Capture the cell that displays the provided text and extract its (x, y) central coordinate. 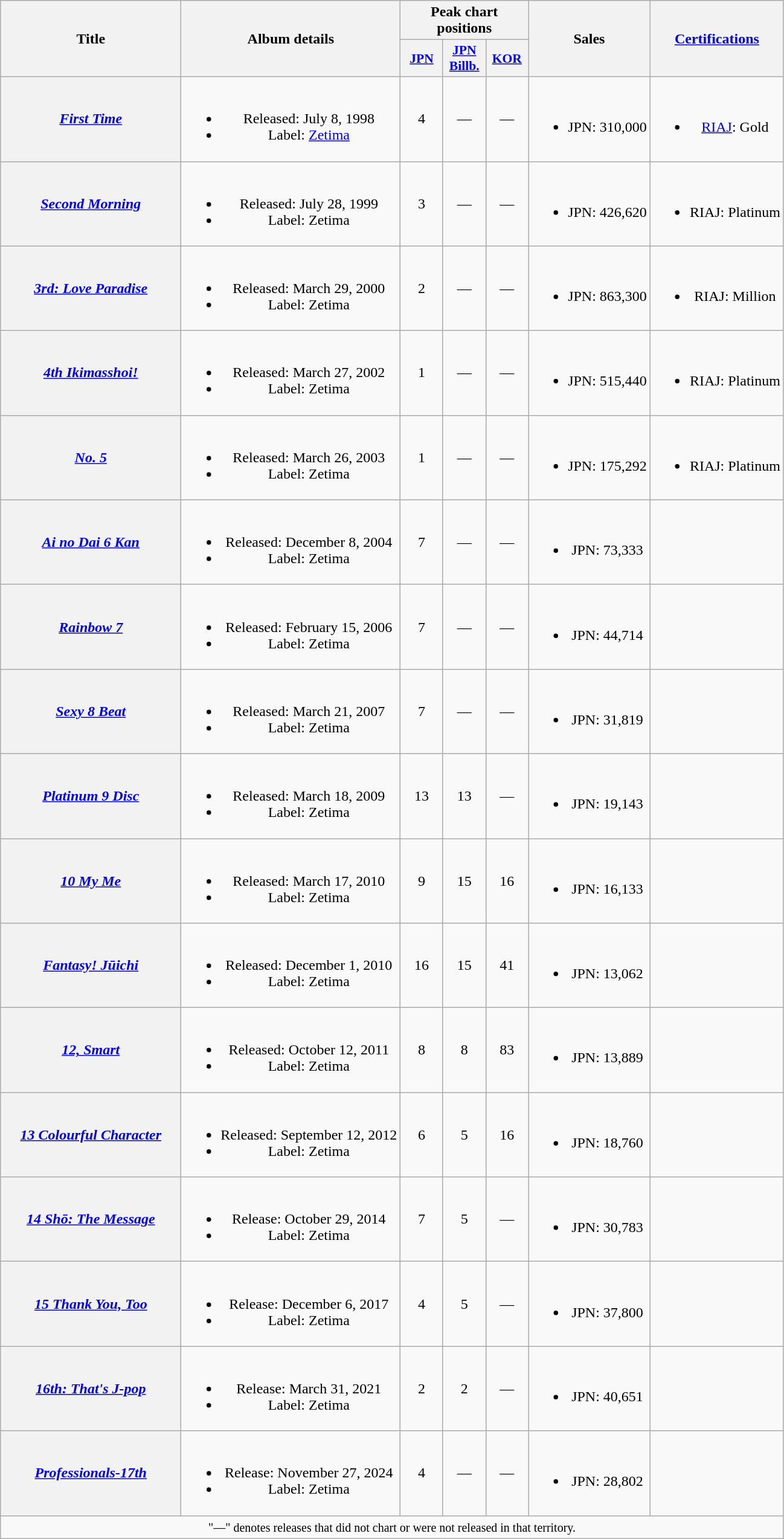
41 (507, 966)
JPN Billb. (464, 58)
JPN: 13,889 (590, 1050)
Released: February 15, 2006Label: Zetima (291, 627)
KOR (507, 58)
Certifications (716, 39)
Release: December 6, 2017Label: Zetima (291, 1304)
Released: March 26, 2003Label: Zetima (291, 457)
Released: December 8, 2004Label: Zetima (291, 542)
Sales (590, 39)
Title (91, 39)
Ai no Dai 6 Kan (91, 542)
Release: October 29, 2014Label: Zetima (291, 1219)
Rainbow 7 (91, 627)
Released: March 21, 2007Label: Zetima (291, 711)
JPN: 30,783 (590, 1219)
13 Colourful Character (91, 1135)
RIAJ: Million (716, 288)
12, Smart (91, 1050)
16th: That's J-pop (91, 1389)
Released: July 28, 1999Label: Zetima (291, 204)
14 Shō: The Message (91, 1219)
Released: July 8, 1998Label: Zetima (291, 119)
4th Ikimasshoi! (91, 373)
JPN: 19,143 (590, 796)
Sexy 8 Beat (91, 711)
Platinum 9 Disc (91, 796)
JPN: 310,000 (590, 119)
Fantasy! Jūichi (91, 966)
Album details (291, 39)
JPN: 515,440 (590, 373)
Released: March 17, 2010Label: Zetima (291, 881)
JPN: 175,292 (590, 457)
Release: November 27, 2024Label: Zetima (291, 1473)
6 (422, 1135)
JPN: 31,819 (590, 711)
Released: March 27, 2002Label: Zetima (291, 373)
Released: March 18, 2009Label: Zetima (291, 796)
83 (507, 1050)
No. 5 (91, 457)
JPN: 28,802 (590, 1473)
Released: December 1, 2010Label: Zetima (291, 966)
Second Morning (91, 204)
Release: March 31, 2021Label: Zetima (291, 1389)
JPN: 426,620 (590, 204)
15 Thank You, Too (91, 1304)
Released: October 12, 2011Label: Zetima (291, 1050)
JPN: 44,714 (590, 627)
Released: March 29, 2000Label: Zetima (291, 288)
Released: September 12, 2012Label: Zetima (291, 1135)
"—" denotes releases that did not chart or were not released in that territory. (393, 1527)
Peak chart positions (464, 21)
JPN: 13,062 (590, 966)
JPN: 40,651 (590, 1389)
3rd: Love Paradise (91, 288)
JPN (422, 58)
Professionals-17th (91, 1473)
JPN: 863,300 (590, 288)
JPN: 18,760 (590, 1135)
9 (422, 881)
RIAJ: Gold (716, 119)
JPN: 37,800 (590, 1304)
First Time (91, 119)
JPN: 16,133 (590, 881)
10 My Me (91, 881)
JPN: 73,333 (590, 542)
3 (422, 204)
